Return (X, Y) of the center of cell containing provided text 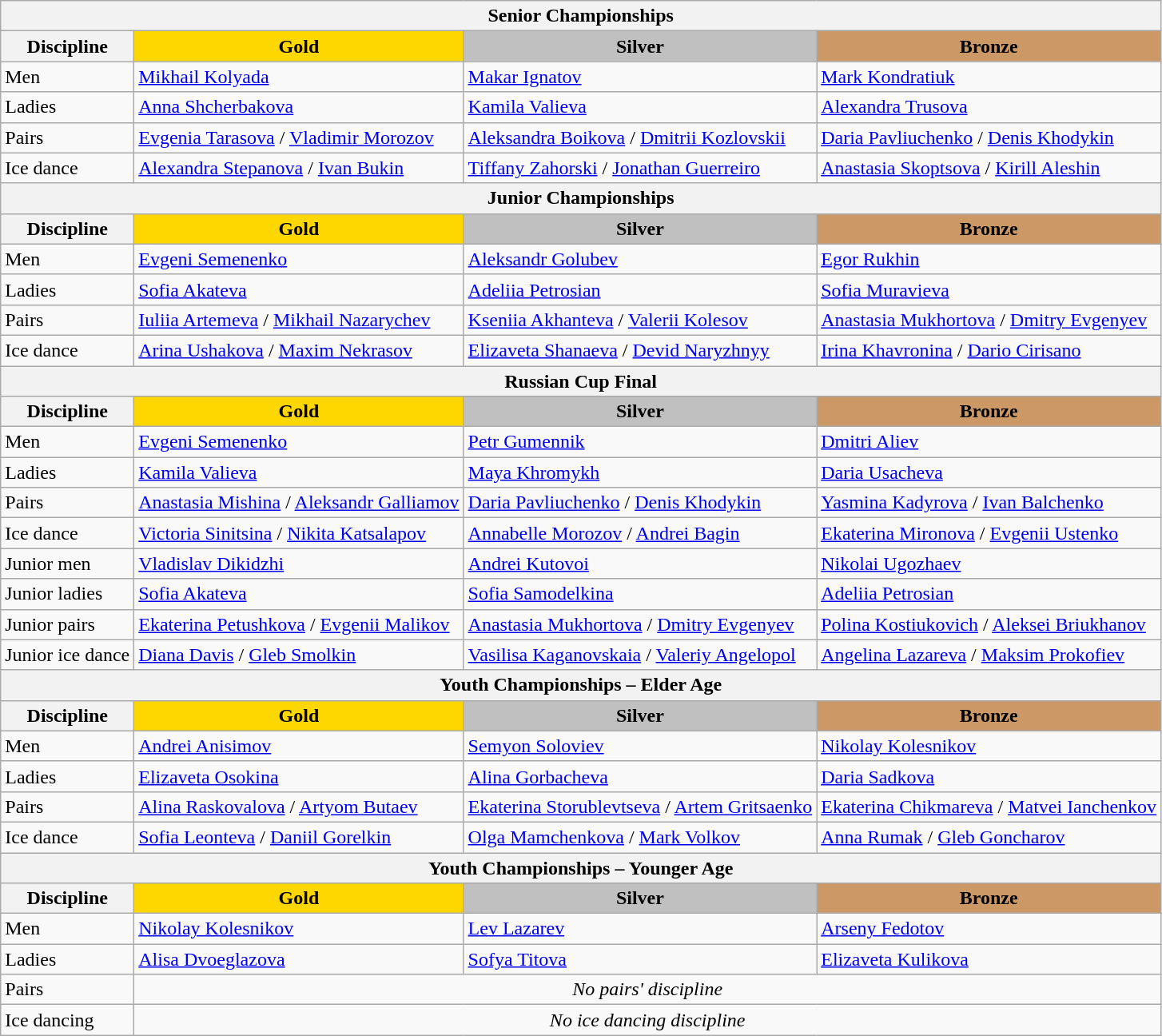
No ice dancing discipline (647, 1020)
Angelina Lazareva / Maksim Prokofiev (989, 655)
Sofya Titova (640, 959)
Vladislav Dikidzhi (299, 564)
Arseny Fedotov (989, 929)
Alisa Dvoeglazova (299, 959)
Junior ice dance (67, 655)
Ekaterina Mironova / Evgenii Ustenko (989, 533)
Anna Shcherbakova (299, 107)
Aleksandra Boikova / Dmitrii Kozlovskii (640, 137)
Kseniia Akhanteva / Valerii Kolesov (640, 320)
Senior Championships (581, 16)
Yasmina Kadyrova / Ivan Balchenko (989, 503)
Irina Khavronina / Dario Cirisano (989, 350)
Sofia Leonteva / Daniil Gorelkin (299, 837)
Ekaterina Petushkova / Evgenii Malikov (299, 624)
Mikhail Kolyada (299, 77)
Annabelle Morozov / Andrei Bagin (640, 533)
Petr Gumennik (640, 442)
Maya Khromykh (640, 472)
Daria Usacheva (989, 472)
Vasilisa Kaganovskaia / Valeriy Angelopol (640, 655)
Anastasia Skoptsova / Kirill Aleshin (989, 168)
Alina Gorbacheva (640, 776)
Russian Cup Final (581, 381)
Junior pairs (67, 624)
Mark Kondratiuk (989, 77)
Semyon Soloviev (640, 746)
Iuliia Artemeva / Mikhail Nazarychev (299, 320)
Alina Raskovalova / Artyom Butaev (299, 807)
Victoria Sinitsina / Nikita Katsalapov (299, 533)
Youth Championships – Elder Age (581, 685)
Aleksandr Golubev (640, 259)
Ekaterina Storublevtseva / Artem Gritsaenko (640, 807)
Elizaveta Shanaeva / Devid Naryzhnyy (640, 350)
Alexandra Stepanova / Ivan Bukin (299, 168)
Ice dancing (67, 1020)
Tiffany Zahorski / Jonathan Guerreiro (640, 168)
Junior ladies (67, 594)
Daria Sadkova (989, 776)
Ekaterina Chikmareva / Matvei Ianchenkov (989, 807)
Dmitri Aliev (989, 442)
No pairs' discipline (647, 990)
Andrei Anisimov (299, 746)
Elizaveta Osokina (299, 776)
Youth Championships – Younger Age (581, 867)
Diana Davis / Gleb Smolkin (299, 655)
Sofia Muravieva (989, 289)
Sofia Samodelkina (640, 594)
Junior Championships (581, 198)
Nikolai Ugozhaev (989, 564)
Egor Rukhin (989, 259)
Makar Ignatov (640, 77)
Alexandra Trusova (989, 107)
Lev Lazarev (640, 929)
Olga Mamchenkova / Mark Volkov (640, 837)
Polina Kostiukovich / Aleksei Briukhanov (989, 624)
Arina Ushakova / Maxim Nekrasov (299, 350)
Evgenia Tarasova / Vladimir Morozov (299, 137)
Anastasia Mishina / Aleksandr Galliamov (299, 503)
Elizaveta Kulikova (989, 959)
Anna Rumak / Gleb Goncharov (989, 837)
Andrei Kutovoi (640, 564)
Junior men (67, 564)
